From the cell containing the given text, extract its center point as [X, Y] coordinate. 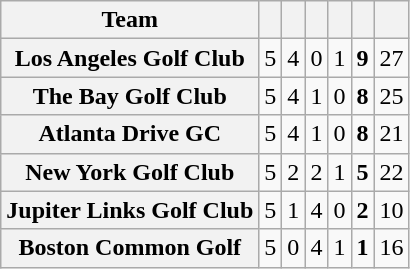
22 [392, 172]
21 [392, 134]
10 [392, 210]
9 [362, 58]
Boston Common Golf [130, 248]
16 [392, 248]
Atlanta Drive GC [130, 134]
The Bay Golf Club [130, 96]
Jupiter Links Golf Club [130, 210]
Los Angeles Golf Club [130, 58]
Team [130, 20]
New York Golf Club [130, 172]
25 [392, 96]
27 [392, 58]
